Detect which cell encompasses the target text, then output its [X, Y] center coordinate. 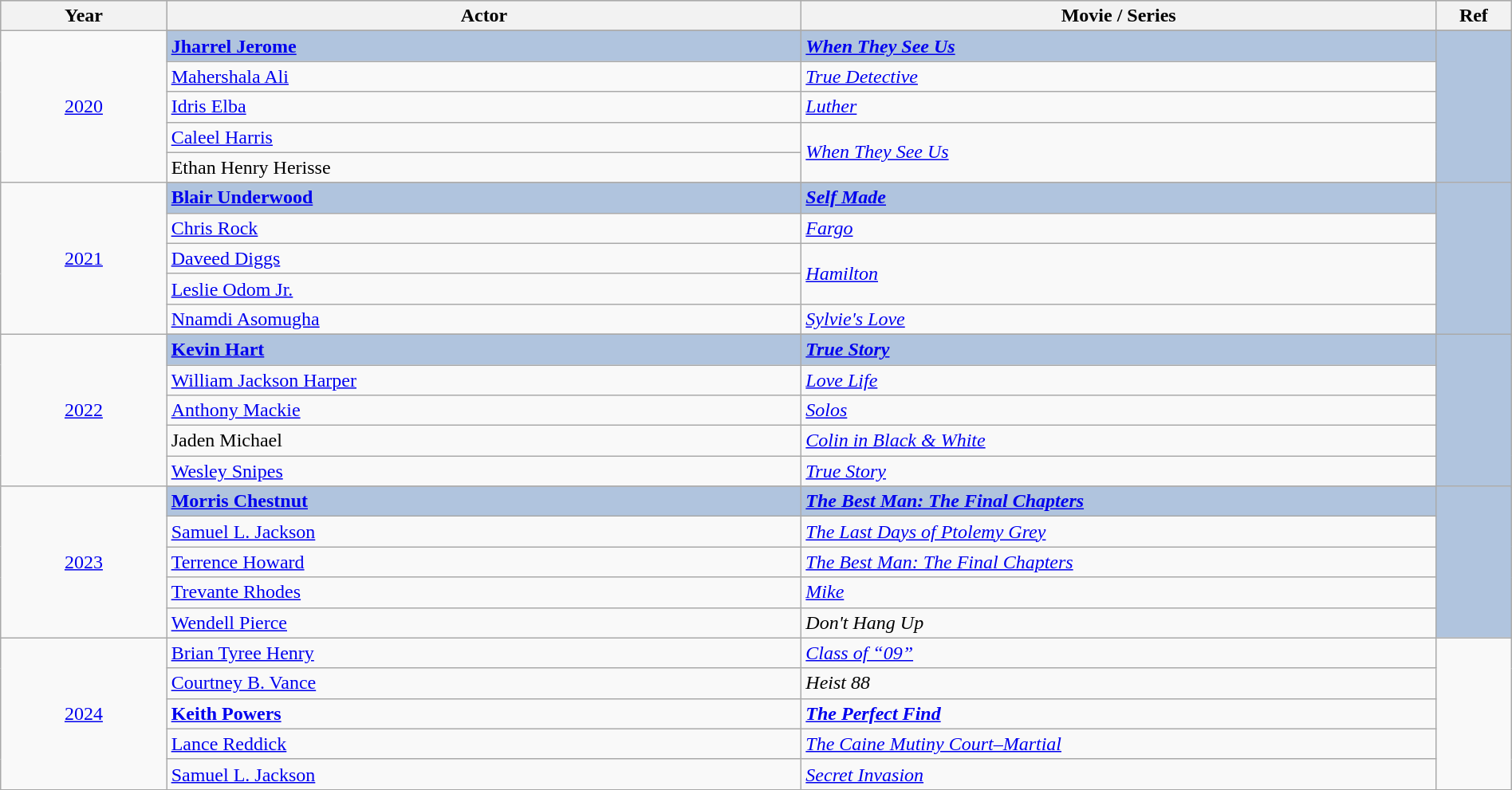
Colin in Black & White [1119, 441]
Jaden Michael [484, 441]
2020 [84, 107]
Brian Tyree Henry [484, 653]
The Perfect Find [1119, 713]
Ethan Henry Herisse [484, 167]
2021 [84, 258]
Blair Underwood [484, 198]
2024 [84, 713]
Fargo [1119, 228]
Heist 88 [1119, 683]
Ref [1474, 16]
Mike [1119, 592]
Secret Invasion [1119, 774]
Kevin Hart [484, 349]
2023 [84, 562]
Wendell Pierce [484, 623]
Nnamdi Asomugha [484, 319]
Self Made [1119, 198]
Courtney B. Vance [484, 683]
Trevante Rhodes [484, 592]
Jharrel Jerome [484, 46]
Anthony Mackie [484, 411]
Movie / Series [1119, 16]
Caleel Harris [484, 137]
Luther [1119, 107]
Mahershala Ali [484, 77]
Actor [484, 16]
True Detective [1119, 77]
Love Life [1119, 380]
Solos [1119, 411]
Keith Powers [484, 713]
Chris Rock [484, 228]
Terrence Howard [484, 562]
Morris Chestnut [484, 501]
Hamilton [1119, 273]
Class of “09” [1119, 653]
Leslie Odom Jr. [484, 289]
The Last Days of Ptolemy Grey [1119, 532]
Wesley Snipes [484, 471]
Daveed Diggs [484, 258]
2022 [84, 410]
The Caine Mutiny Court–Martial [1119, 744]
Sylvie's Love [1119, 319]
Idris Elba [484, 107]
Lance Reddick [484, 744]
William Jackson Harper [484, 380]
Don't Hang Up [1119, 623]
Year [84, 16]
